Search for the cell housing the specified text and yield its [x, y] center coordinate. 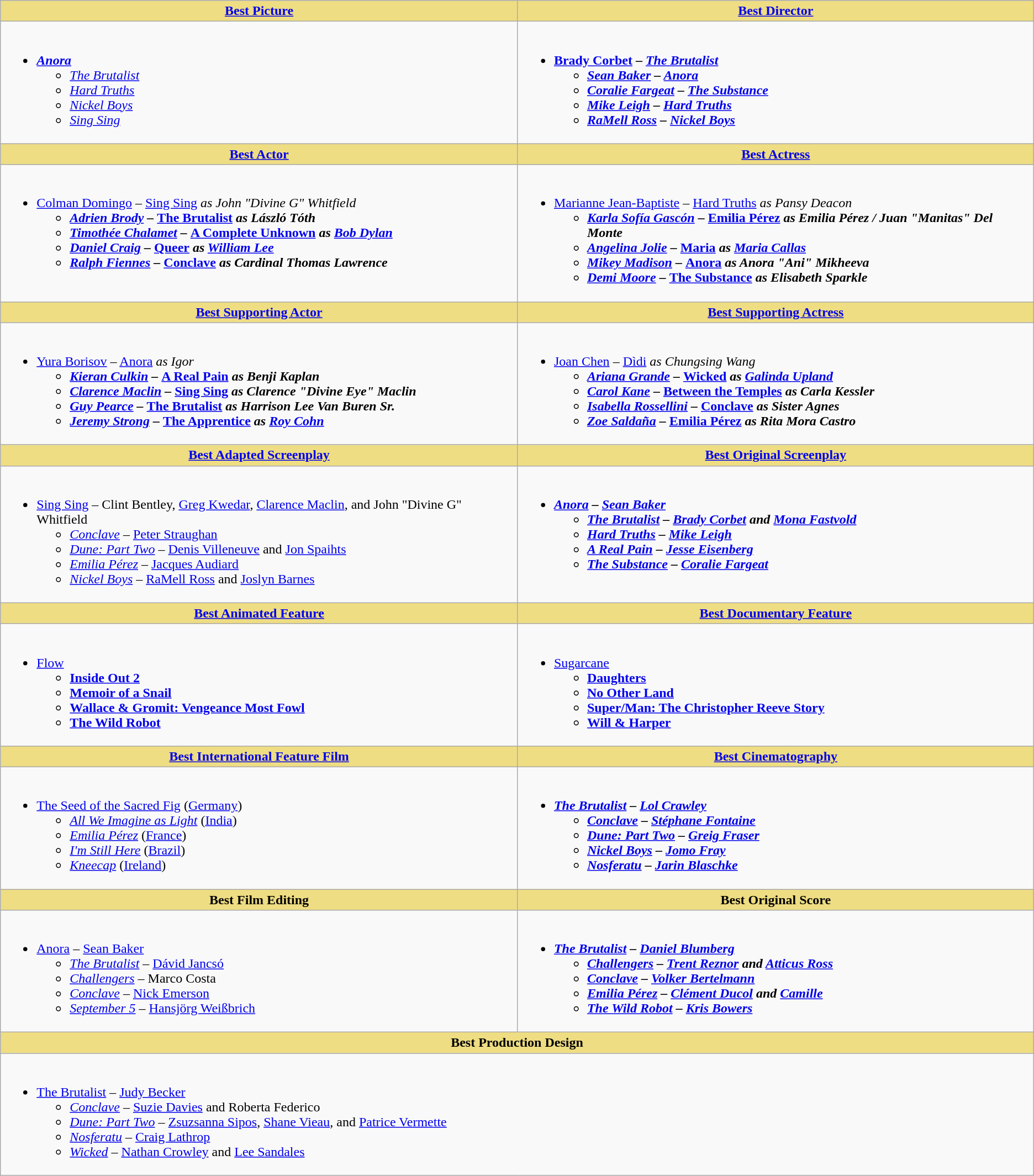
Best International Feature Film [260, 756]
Anora – Sean BakerThe Brutalist – Dávid JancsóChallengers – Marco CostaConclave – Nick EmersonSeptember 5 – Hansjörg Weißbrich [260, 971]
Best Actress [775, 154]
Best Supporting Actor [260, 312]
Best Documentary Feature [775, 613]
SugarcaneDaughtersNo Other LandSuper/Man: The Christopher Reeve StoryWill & Harper [775, 685]
The Seed of the Sacred Fig (Germany)All We Imagine as Light (India)Emilia Pérez (France)I'm Still Here (Brazil)Kneecap (Ireland) [260, 827]
Best Animated Feature [260, 613]
Best Supporting Actress [775, 312]
Best Film Editing [260, 900]
Brady Corbet – The BrutalistSean Baker – AnoraCoralie Fargeat – The SubstanceMike Leigh – Hard TruthsRaMell Ross – Nickel Boys [775, 83]
Best Cinematography [775, 756]
Best Actor [260, 154]
Best Original Score [775, 900]
AnoraThe BrutalistHard TruthsNickel BoysSing Sing [260, 83]
Best Original Screenplay [775, 455]
Best Production Design [517, 1043]
Anora – Sean BakerThe Brutalist – Brady Corbet and Mona FastvoldHard Truths – Mike LeighA Real Pain – Jesse EisenbergThe Substance – Coralie Fargeat [775, 534]
Best Director [775, 11]
The Brutalist – Lol CrawleyConclave – Stéphane FontaineDune: Part Two – Greig FraserNickel Boys – Jomo FrayNosferatu – Jarin Blaschke [775, 827]
Best Adapted Screenplay [260, 455]
Best Picture [260, 11]
FlowInside Out 2Memoir of a SnailWallace & Gromit: Vengeance Most FowlThe Wild Robot [260, 685]
